Scan for the cell matching the given text and deliver its [x, y] coordinate at center. 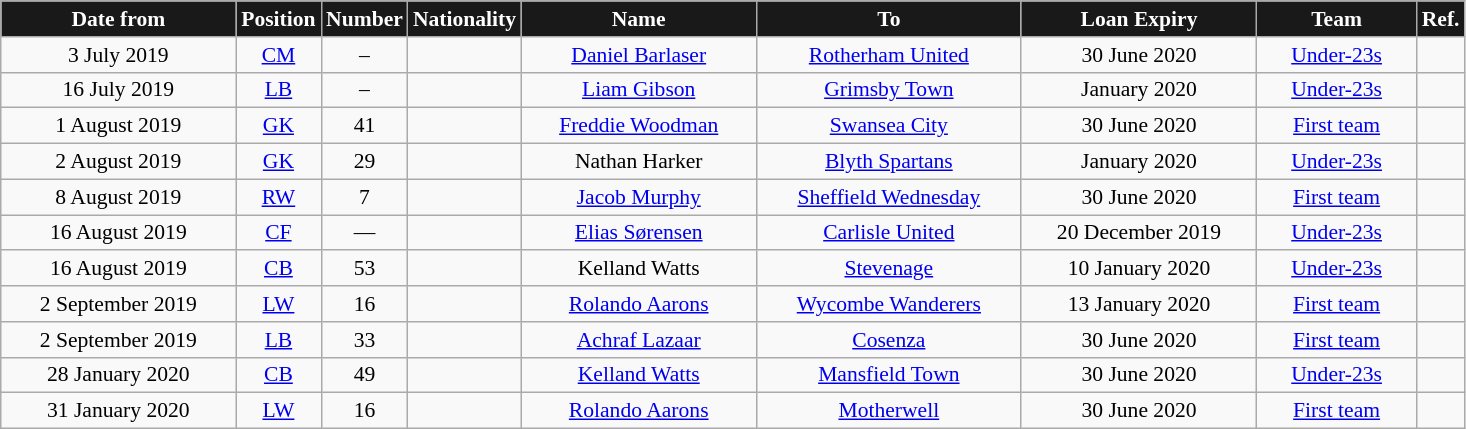
Rotherham United [888, 55]
Carlisle United [888, 233]
1 August 2019 [118, 126]
29 [364, 162]
CM [278, 55]
53 [364, 269]
Cosenza [888, 340]
Ref. [1441, 19]
Position [278, 19]
13 January 2020 [1138, 304]
Grimsby Town [888, 90]
Achraf Lazaar [638, 340]
33 [364, 340]
Mansfield Town [888, 375]
2 August 2019 [118, 162]
16 July 2019 [118, 90]
31 January 2020 [118, 411]
CF [278, 233]
Loan Expiry [1138, 19]
Wycombe Wanderers [888, 304]
Liam Gibson [638, 90]
10 January 2020 [1138, 269]
Sheffield Wednesday [888, 197]
To [888, 19]
41 [364, 126]
Jacob Murphy [638, 197]
Date from [118, 19]
Elias Sørensen [638, 233]
Number [364, 19]
RW [278, 197]
28 January 2020 [118, 375]
Team [1337, 19]
— [364, 233]
Freddie Woodman [638, 126]
Stevenage [888, 269]
Motherwell [888, 411]
Swansea City [888, 126]
20 December 2019 [1138, 233]
Blyth Spartans [888, 162]
Name [638, 19]
7 [364, 197]
3 July 2019 [118, 55]
49 [364, 375]
Nationality [464, 19]
8 August 2019 [118, 197]
Nathan Harker [638, 162]
Daniel Barlaser [638, 55]
